Identify which cell holds the provided text, then report its (X, Y) central coordinate. 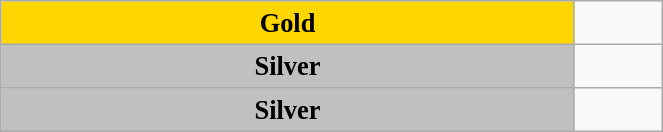
Gold (288, 22)
